Detect which cell encompasses the target text, then output its [x, y] center coordinate. 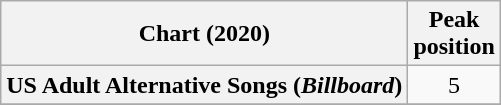
5 [454, 85]
US Adult Alternative Songs (Billboard) [204, 85]
Chart (2020) [204, 34]
Peakposition [454, 34]
